Return (x, y) of the center of cell containing provided text 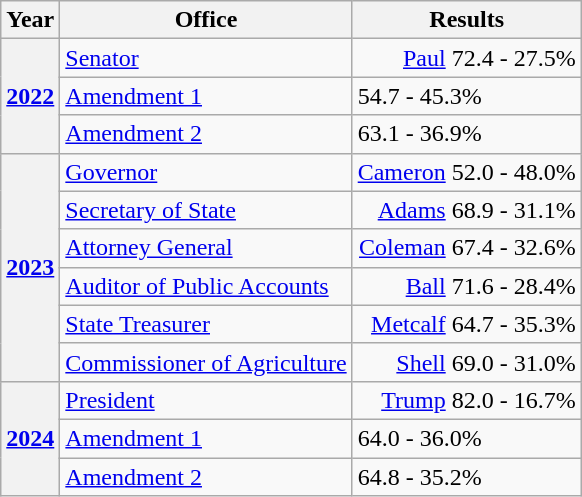
Metcalf 64.7 - 35.3% (466, 324)
Secretary of State (206, 210)
Adams 68.9 - 31.1% (466, 210)
Auditor of Public Accounts (206, 286)
2022 (30, 96)
State Treasurer (206, 324)
Trump 82.0 - 16.7% (466, 400)
Ball 71.6 - 28.4% (466, 286)
Governor (206, 172)
Year (30, 20)
64.0 - 36.0% (466, 438)
54.7 - 45.3% (466, 96)
Paul 72.4 - 27.5% (466, 58)
Coleman 67.4 - 32.6% (466, 248)
Shell 69.0 - 31.0% (466, 362)
64.8 - 35.2% (466, 477)
2024 (30, 438)
Commissioner of Agriculture (206, 362)
Office (206, 20)
Cameron 52.0 - 48.0% (466, 172)
Senator (206, 58)
Attorney General (206, 248)
President (206, 400)
2023 (30, 267)
Results (466, 20)
63.1 - 36.9% (466, 134)
